Provide the (x, y) coordinate of the cell's center where the given text is located.  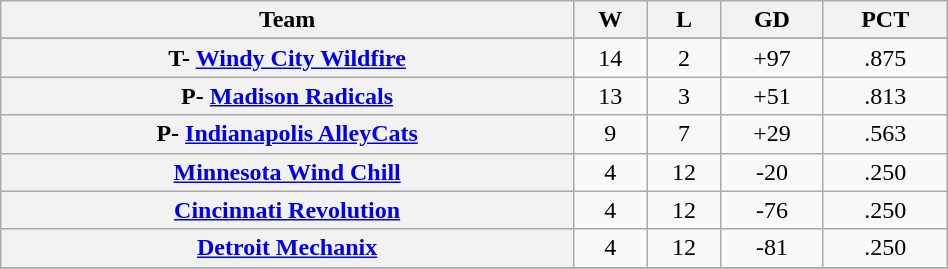
.813 (885, 96)
7 (684, 134)
GD (772, 20)
Minnesota Wind Chill (288, 172)
+51 (772, 96)
L (684, 20)
3 (684, 96)
.875 (885, 58)
-81 (772, 248)
13 (610, 96)
PCT (885, 20)
-20 (772, 172)
-76 (772, 210)
Cincinnati Revolution (288, 210)
Team (288, 20)
.563 (885, 134)
P- Indianapolis AlleyCats (288, 134)
Detroit Mechanix (288, 248)
W (610, 20)
T- Windy City Wildfire (288, 58)
14 (610, 58)
+29 (772, 134)
+97 (772, 58)
9 (610, 134)
P- Madison Radicals (288, 96)
2 (684, 58)
